Extract the [x, y] coordinate from the center of the cell holding the provided text.  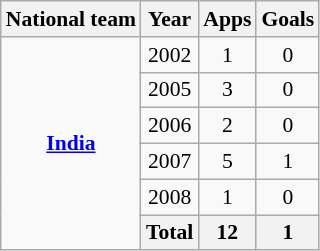
Total [170, 233]
2007 [170, 162]
5 [227, 162]
India [71, 144]
2005 [170, 90]
Goals [288, 19]
National team [71, 19]
3 [227, 90]
2002 [170, 55]
2 [227, 126]
12 [227, 233]
Apps [227, 19]
2008 [170, 197]
2006 [170, 126]
Year [170, 19]
